Capture the cell that displays the provided text and extract its (X, Y) central coordinate. 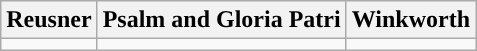
Reusner (49, 20)
Winkworth (410, 20)
Psalm and Gloria Patri (222, 20)
